Identify which cell holds the provided text, then report its (x, y) central coordinate. 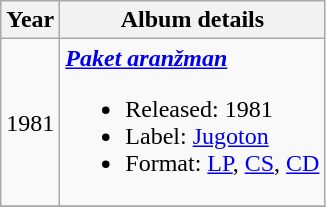
Year (30, 20)
Paket aranžmanReleased: 1981Label: JugotonFormat: LP, CS, CD (192, 122)
Album details (192, 20)
1981 (30, 122)
